Return [X, Y] of the center of cell containing provided text 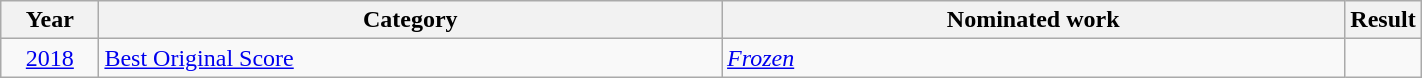
Category [410, 20]
Year [50, 20]
Result [1383, 20]
2018 [50, 58]
Frozen [1034, 58]
Nominated work [1034, 20]
Best Original Score [410, 58]
